Detect which cell encompasses the target text, then output its [X, Y] center coordinate. 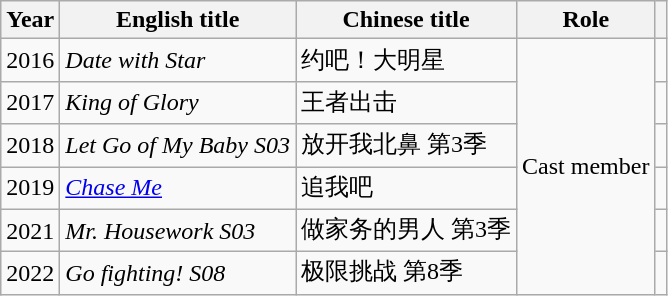
Go fighting! S08 [178, 274]
Year [30, 20]
Let Go of My Baby S03 [178, 146]
2022 [30, 274]
King of Glory [178, 102]
极限挑战 第8季 [406, 274]
Chase Me [178, 188]
约吧！大明星 [406, 60]
English title [178, 20]
2019 [30, 188]
Role [586, 20]
2018 [30, 146]
Mr. Housework S03 [178, 230]
放开我北鼻 第3季 [406, 146]
2017 [30, 102]
王者出击 [406, 102]
Chinese title [406, 20]
2021 [30, 230]
Date with Star [178, 60]
Cast member [586, 166]
追我吧 [406, 188]
2016 [30, 60]
做家务的男人 第3季 [406, 230]
